Capture the cell that displays the provided text and extract its (X, Y) central coordinate. 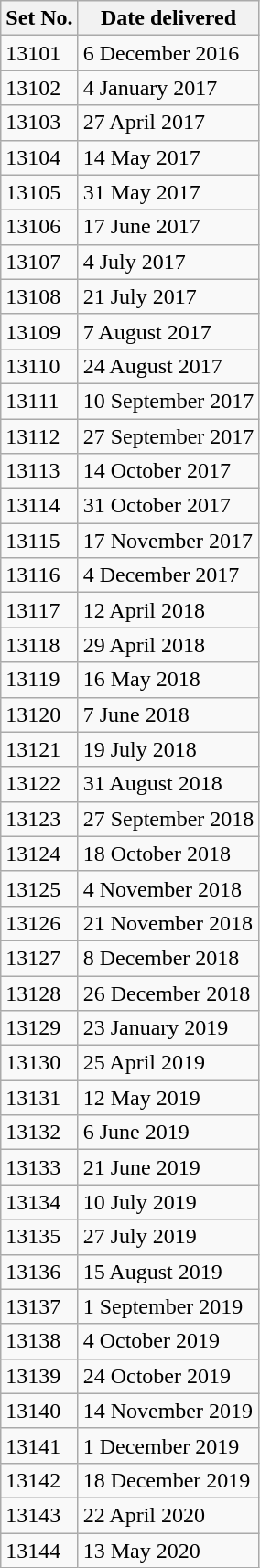
13139 (39, 1376)
13124 (39, 854)
13111 (39, 401)
13103 (39, 123)
14 May 2017 (168, 157)
21 June 2019 (168, 1167)
13143 (39, 1515)
27 July 2019 (168, 1237)
13133 (39, 1167)
13131 (39, 1098)
13106 (39, 227)
10 September 2017 (168, 401)
13115 (39, 541)
27 April 2017 (168, 123)
29 April 2018 (168, 645)
13 May 2020 (168, 1551)
4 January 2017 (168, 88)
25 April 2019 (168, 1063)
16 May 2018 (168, 680)
13122 (39, 784)
13125 (39, 888)
27 September 2017 (168, 436)
13105 (39, 192)
4 October 2019 (168, 1341)
31 August 2018 (168, 784)
13116 (39, 575)
13127 (39, 958)
13108 (39, 296)
14 November 2019 (168, 1411)
6 December 2016 (168, 53)
Date delivered (168, 18)
31 May 2017 (168, 192)
13140 (39, 1411)
13134 (39, 1202)
13141 (39, 1445)
27 September 2018 (168, 819)
22 April 2020 (168, 1515)
13110 (39, 366)
13109 (39, 331)
26 December 2018 (168, 993)
7 August 2017 (168, 331)
4 July 2017 (168, 262)
19 July 2018 (168, 749)
13137 (39, 1306)
13120 (39, 714)
8 December 2018 (168, 958)
13104 (39, 157)
21 November 2018 (168, 923)
13138 (39, 1341)
13112 (39, 436)
12 April 2018 (168, 610)
21 July 2017 (168, 296)
13118 (39, 645)
31 October 2017 (168, 506)
10 July 2019 (168, 1202)
13130 (39, 1063)
17 June 2017 (168, 227)
Set No. (39, 18)
13128 (39, 993)
13119 (39, 680)
24 October 2019 (168, 1376)
13135 (39, 1237)
13107 (39, 262)
18 October 2018 (168, 854)
13129 (39, 1028)
4 December 2017 (168, 575)
12 May 2019 (168, 1098)
14 October 2017 (168, 471)
13136 (39, 1272)
13101 (39, 53)
7 June 2018 (168, 714)
18 December 2019 (168, 1480)
13123 (39, 819)
13117 (39, 610)
1 September 2019 (168, 1306)
13102 (39, 88)
13113 (39, 471)
6 June 2019 (168, 1133)
13114 (39, 506)
1 December 2019 (168, 1445)
13142 (39, 1480)
24 August 2017 (168, 366)
17 November 2017 (168, 541)
13132 (39, 1133)
4 November 2018 (168, 888)
15 August 2019 (168, 1272)
13144 (39, 1551)
23 January 2019 (168, 1028)
13126 (39, 923)
13121 (39, 749)
